For the text-containing cell, return its midpoint in [X, Y] coordinate format. 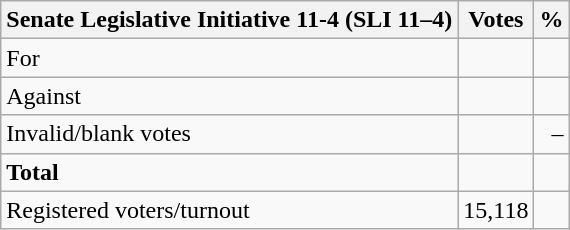
Senate Legislative Initiative 11-4 (SLI 11–4) [230, 20]
% [552, 20]
For [230, 58]
– [552, 134]
Votes [496, 20]
Against [230, 96]
Registered voters/turnout [230, 210]
Invalid/blank votes [230, 134]
15,118 [496, 210]
Total [230, 172]
